Output the (X, Y) coordinate of the center of the cell containing the given text.  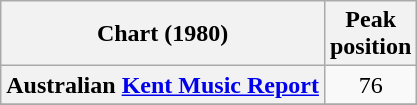
Chart (1980) (163, 34)
76 (370, 85)
Australian Kent Music Report (163, 85)
Peakposition (370, 34)
